From the cell containing the given text, extract its center point as [X, Y] coordinate. 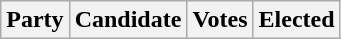
Votes [220, 20]
Elected [296, 20]
Candidate [128, 20]
Party [35, 20]
